Search for the cell housing the specified text and yield its [X, Y] center coordinate. 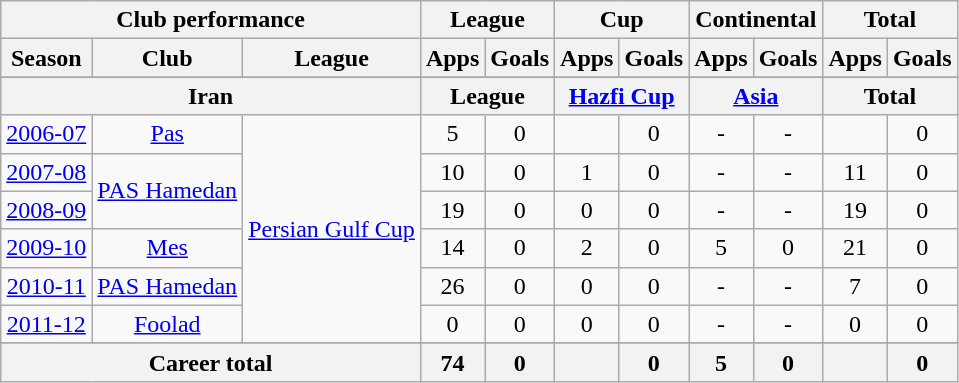
2007-08 [46, 172]
Career total [211, 362]
Foolad [168, 324]
74 [452, 362]
Cup [622, 20]
2011-12 [46, 324]
26 [452, 286]
Club performance [211, 20]
Asia [756, 96]
Season [46, 58]
Mes [168, 248]
2006-07 [46, 134]
11 [855, 172]
7 [855, 286]
Pas [168, 134]
2010-11 [46, 286]
1 [587, 172]
Hazfi Cup [622, 96]
2009-10 [46, 248]
2008-09 [46, 210]
21 [855, 248]
14 [452, 248]
10 [452, 172]
Iran [211, 96]
Continental [756, 20]
2 [587, 248]
Club [168, 58]
Persian Gulf Cup [332, 229]
